For the text-containing cell, return its midpoint in [x, y] coordinate format. 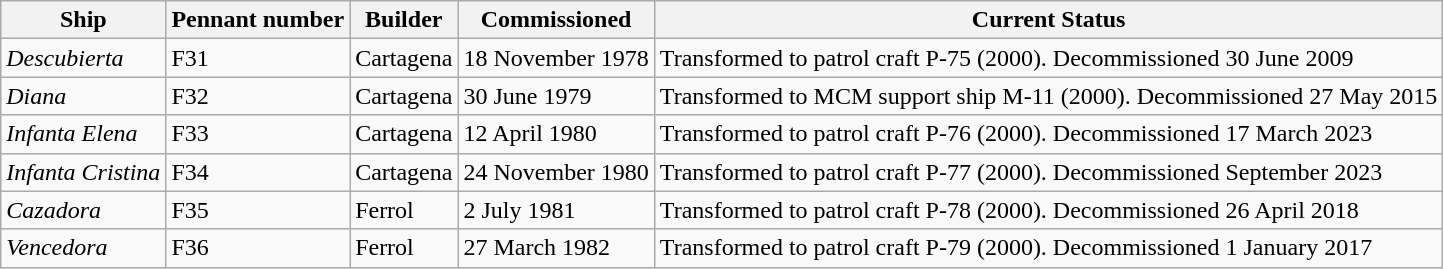
Commissioned [556, 20]
Infanta Cristina [84, 172]
Transformed to patrol craft P-78 (2000). Decommissioned 26 April 2018 [1048, 210]
F31 [258, 58]
Pennant number [258, 20]
F34 [258, 172]
Cazadora [84, 210]
Current Status [1048, 20]
Transformed to patrol craft P-79 (2000). Decommissioned 1 January 2017 [1048, 248]
F32 [258, 96]
Transformed to patrol craft P-76 (2000). Decommissioned 17 March 2023 [1048, 134]
Vencedora [84, 248]
Ship [84, 20]
2 July 1981 [556, 210]
Transformed to MCM support ship M-11 (2000). Decommissioned 27 May 2015 [1048, 96]
18 November 1978 [556, 58]
Builder [404, 20]
Infanta Elena [84, 134]
Descubierta [84, 58]
F33 [258, 134]
Transformed to patrol craft P-77 (2000). Decommissioned September 2023 [1048, 172]
F35 [258, 210]
27 March 1982 [556, 248]
Transformed to patrol craft P-75 (2000). Decommissioned 30 June 2009 [1048, 58]
12 April 1980 [556, 134]
F36 [258, 248]
Diana [84, 96]
30 June 1979 [556, 96]
24 November 1980 [556, 172]
